For the text-containing cell, return its midpoint in (X, Y) coordinate format. 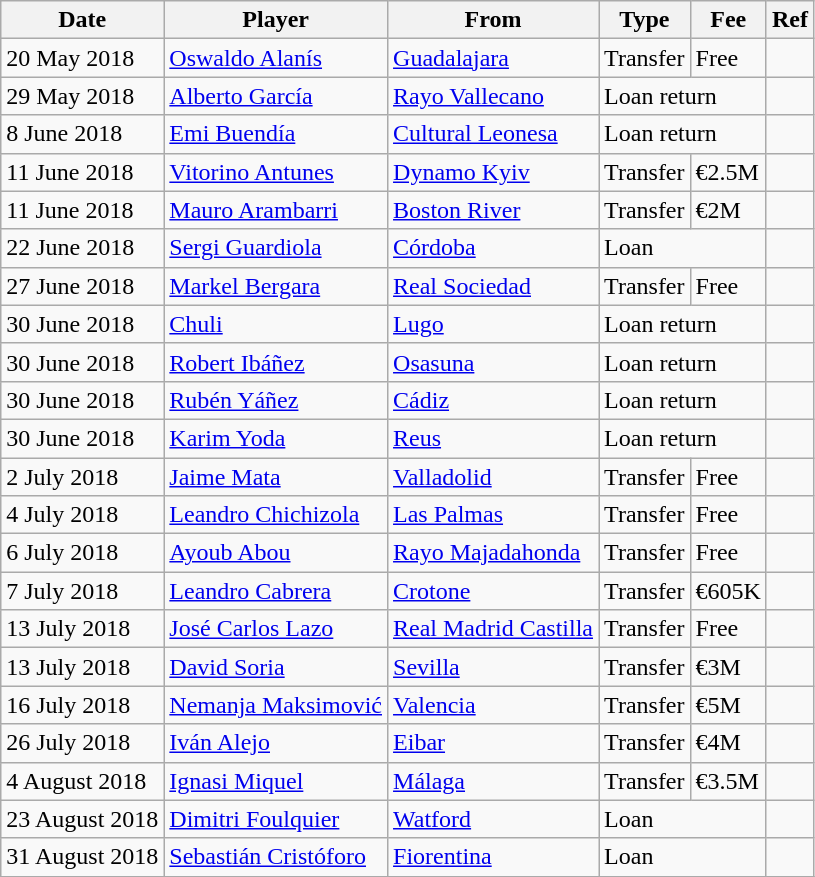
Eibar (494, 743)
Cádiz (494, 400)
Type (645, 20)
Chuli (276, 324)
Real Sociedad (494, 286)
Dimitri Foulquier (276, 819)
David Soria (276, 667)
Leandro Cabrera (276, 591)
Fiorentina (494, 857)
€5M (728, 705)
Ayoub Abou (276, 553)
€2.5M (728, 172)
Date (82, 20)
27 June 2018 (82, 286)
From (494, 20)
Iván Alejo (276, 743)
€4M (728, 743)
Rayo Majadahonda (494, 553)
4 July 2018 (82, 515)
Ref (790, 20)
31 August 2018 (82, 857)
Osasuna (494, 362)
8 June 2018 (82, 134)
Málaga (494, 781)
€3.5M (728, 781)
Guadalajara (494, 58)
€605K (728, 591)
Cultural Leonesa (494, 134)
Valencia (494, 705)
6 July 2018 (82, 553)
Sevilla (494, 667)
€2M (728, 210)
Nemanja Maksimović (276, 705)
29 May 2018 (82, 96)
16 July 2018 (82, 705)
2 July 2018 (82, 477)
Markel Bergara (276, 286)
Vitorino Antunes (276, 172)
€3M (728, 667)
4 August 2018 (82, 781)
Oswaldo Alanís (276, 58)
Real Madrid Castilla (494, 629)
22 June 2018 (82, 248)
Lugo (494, 324)
26 July 2018 (82, 743)
Valladolid (494, 477)
Reus (494, 438)
20 May 2018 (82, 58)
Sergi Guardiola (276, 248)
Emi Buendía (276, 134)
23 August 2018 (82, 819)
Player (276, 20)
Crotone (494, 591)
Sebastián Cristóforo (276, 857)
Dynamo Kyiv (494, 172)
Rayo Vallecano (494, 96)
7 July 2018 (82, 591)
Las Palmas (494, 515)
Boston River (494, 210)
Ignasi Miquel (276, 781)
Leandro Chichizola (276, 515)
Alberto García (276, 96)
Fee (728, 20)
Robert Ibáñez (276, 362)
José Carlos Lazo (276, 629)
Karim Yoda (276, 438)
Rubén Yáñez (276, 400)
Jaime Mata (276, 477)
Mauro Arambarri (276, 210)
Watford (494, 819)
Córdoba (494, 248)
